From the cell containing the given text, extract its center point as (X, Y) coordinate. 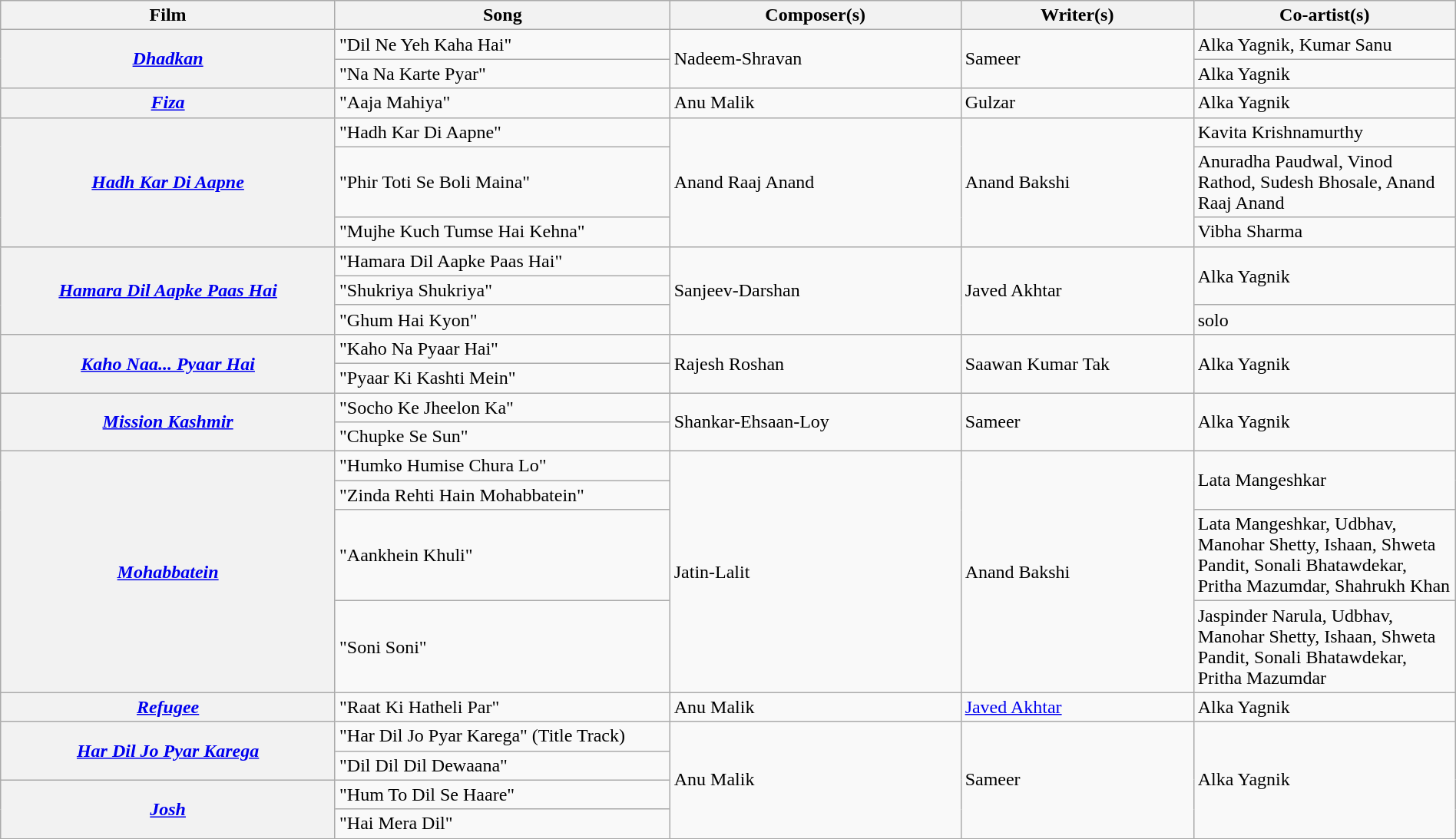
"Na Na Karte Pyar" (502, 74)
"Hamara Dil Aapke Paas Hai" (502, 261)
"Hadh Kar Di Aapne" (502, 132)
Lata Mangeshkar (1324, 481)
Shankar-Ehsaan-Loy (816, 422)
solo (1324, 319)
Nadeem-Shravan (816, 59)
Hadh Kar Di Aapne (168, 182)
"Ghum Hai Kyon" (502, 319)
"Zinda Rehti Hain Mohabbatein" (502, 495)
Mohabbatein (168, 572)
Jaspinder Narula, Udbhav, Manohar Shetty, Ishaan, Shweta Pandit, Sonali Bhatawdekar, Pritha Mazumdar (1324, 646)
Jatin-Lalit (816, 572)
"Har Dil Jo Pyar Karega" (Title Track) (502, 736)
Writer(s) (1077, 15)
"Soni Soni" (502, 646)
"Chupke Se Sun" (502, 437)
"Kaho Na Pyaar Hai" (502, 348)
"Aaja Mahiya" (502, 103)
Vibha Sharma (1324, 232)
Alka Yagnik, Kumar Sanu (1324, 45)
Lata Mangeshkar, Udbhav, Manohar Shetty, Ishaan, Shweta Pandit, Sonali Bhatawdekar, Pritha Mazumdar, Shahrukh Khan (1324, 556)
Dhadkan (168, 59)
Josh (168, 809)
"Pyaar Ki Kashti Mein" (502, 378)
Anand Raaj Anand (816, 182)
Refugee (168, 707)
"Phir Toti Se Boli Maina" (502, 182)
Co-artist(s) (1324, 15)
"Socho Ke Jheelon Ka" (502, 408)
Hamara Dil Aapke Paas Hai (168, 290)
Anuradha Paudwal, Vinod Rathod, Sudesh Bhosale, Anand Raaj Anand (1324, 182)
"Raat Ki Hatheli Par" (502, 707)
"Dil Dil Dil Dewaana" (502, 765)
"Hai Mera Dil" (502, 824)
Rajesh Roshan (816, 363)
Composer(s) (816, 15)
Fiza (168, 103)
Song (502, 15)
"Dil Ne Yeh Kaha Hai" (502, 45)
Saawan Kumar Tak (1077, 363)
"Shukriya Shukriya" (502, 290)
Kaho Naa... Pyaar Hai (168, 363)
"Hum To Dil Se Haare" (502, 794)
Har Dil Jo Pyar Karega (168, 751)
Sanjeev-Darshan (816, 290)
Mission Kashmir (168, 422)
"Aankhein Khuli" (502, 556)
Gulzar (1077, 103)
"Mujhe Kuch Tumse Hai Kehna" (502, 232)
"Humko Humise Chura Lo" (502, 466)
Film (168, 15)
Kavita Krishnamurthy (1324, 132)
